Search for the cell housing the specified text and yield its (x, y) center coordinate. 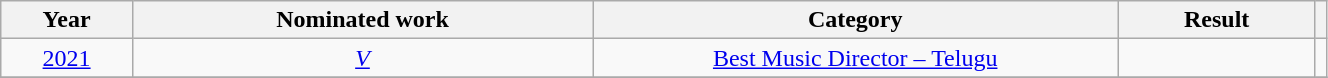
Best Music Director – Telugu (856, 58)
2021 (67, 58)
Year (67, 20)
V (362, 58)
Result (1216, 20)
Nominated work (362, 20)
Category (856, 20)
